Return (X, Y) of the center of cell containing provided text 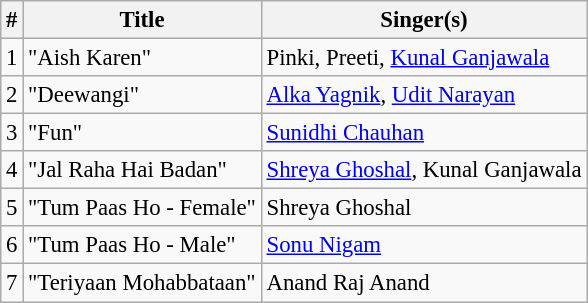
"Jal Raha Hai Badan" (142, 170)
Shreya Ghoshal (424, 208)
6 (12, 245)
Sonu Nigam (424, 245)
1 (12, 58)
3 (12, 133)
Singer(s) (424, 20)
Alka Yagnik, Udit Narayan (424, 95)
Title (142, 20)
7 (12, 283)
Pinki, Preeti, Kunal Ganjawala (424, 58)
"Tum Paas Ho - Male" (142, 245)
"Tum Paas Ho - Female" (142, 208)
Shreya Ghoshal, Kunal Ganjawala (424, 170)
"Aish Karen" (142, 58)
"Teriyaan Mohabbataan" (142, 283)
"Fun" (142, 133)
# (12, 20)
"Deewangi" (142, 95)
Anand Raj Anand (424, 283)
Sunidhi Chauhan (424, 133)
2 (12, 95)
4 (12, 170)
5 (12, 208)
